Return the (x, y) coordinate for the center point of the cell that contains the specified text.  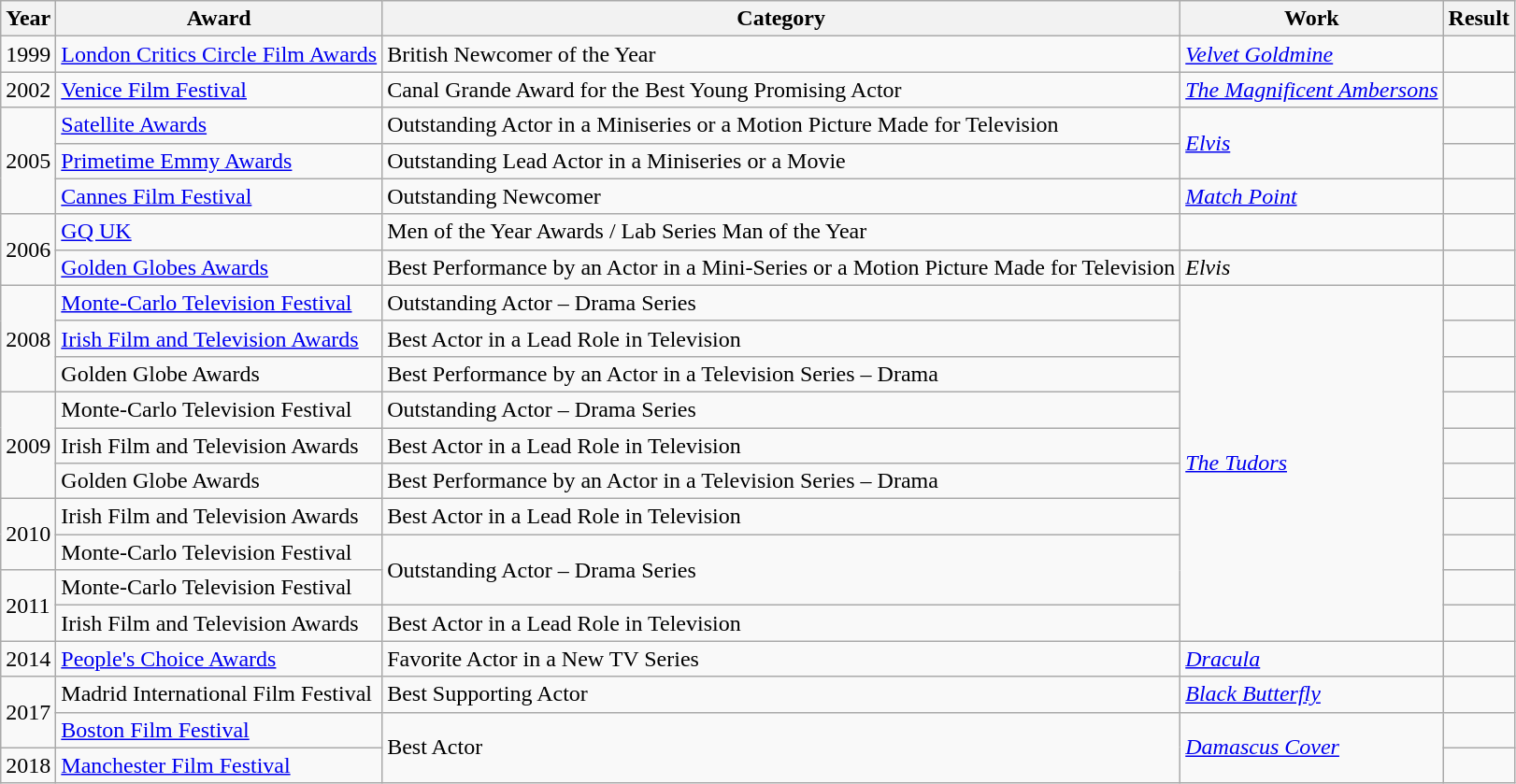
Best Performance by an Actor in a Mini-Series or a Motion Picture Made for Television (781, 267)
The Tudors (1312, 463)
2011 (28, 606)
Madrid International Film Festival (219, 694)
Outstanding Actor in a Miniseries or a Motion Picture Made for Television (781, 125)
GQ UK (219, 232)
Match Point (1312, 196)
Boston Film Festival (219, 730)
Satellite Awards (219, 125)
Men of the Year Awards / Lab Series Man of the Year (781, 232)
Venice Film Festival (219, 90)
2017 (28, 712)
2006 (28, 249)
2009 (28, 445)
Golden Globes Awards (219, 267)
Velvet Goldmine (1312, 54)
Favorite Actor in a New TV Series (781, 659)
Best Actor (781, 748)
Canal Grande Award for the Best Young Promising Actor (781, 90)
Best Supporting Actor (781, 694)
Category (781, 19)
2008 (28, 338)
Outstanding Newcomer (781, 196)
Outstanding Lead Actor in a Miniseries or a Movie (781, 161)
Dracula (1312, 659)
Black Butterfly (1312, 694)
Work (1312, 19)
2005 (28, 161)
Manchester Film Festival (219, 765)
2002 (28, 90)
People's Choice Awards (219, 659)
The Magnificent Ambersons (1312, 90)
Result (1479, 19)
2010 (28, 535)
Damascus Cover (1312, 748)
Award (219, 19)
2018 (28, 765)
Cannes Film Festival (219, 196)
British Newcomer of the Year (781, 54)
Year (28, 19)
2014 (28, 659)
Primetime Emmy Awards (219, 161)
London Critics Circle Film Awards (219, 54)
1999 (28, 54)
